Identify which cell holds the provided text, then report its (x, y) central coordinate. 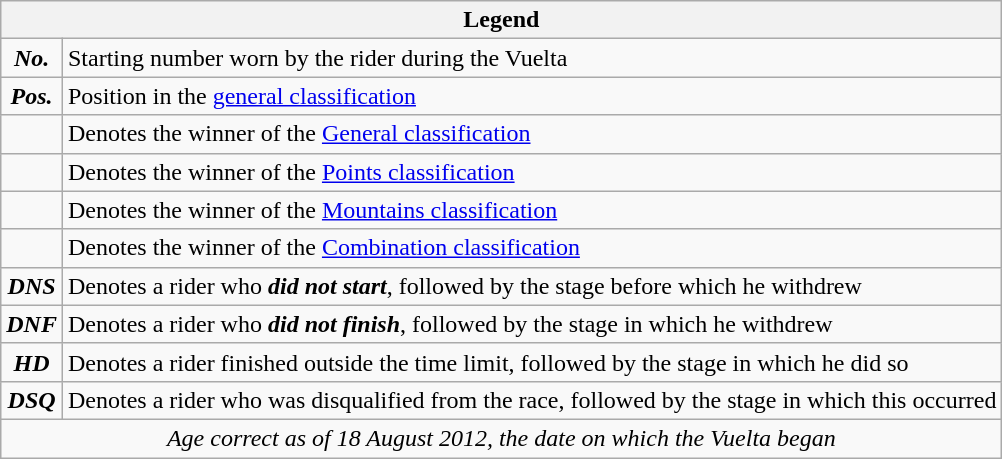
DNF (32, 324)
Denotes a rider who was disqualified from the race, followed by the stage in which this occurred (532, 400)
Denotes a rider who did not start, followed by the stage before which he withdrew (532, 286)
Denotes a rider who did not finish, followed by the stage in which he withdrew (532, 324)
Denotes the winner of the General classification (532, 134)
HD (32, 362)
Age correct as of 18 August 2012, the date on which the Vuelta began (502, 438)
Denotes the winner of the Points classification (532, 172)
DNS (32, 286)
DSQ (32, 400)
Position in the general classification (532, 96)
Denotes the winner of the Combination classification (532, 248)
Legend (502, 20)
Denotes a rider finished outside the time limit, followed by the stage in which he did so (532, 362)
No. (32, 58)
Denotes the winner of the Mountains classification (532, 210)
Pos. (32, 96)
Starting number worn by the rider during the Vuelta (532, 58)
